Output the (x, y) coordinate of the center of the cell containing the given text.  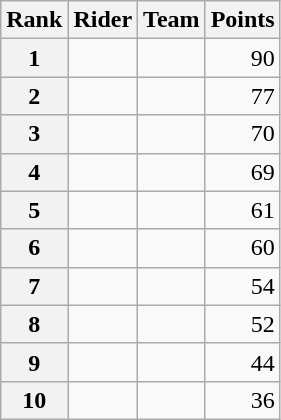
60 (242, 248)
77 (242, 96)
36 (242, 400)
6 (34, 248)
Points (242, 20)
52 (242, 324)
5 (34, 210)
54 (242, 286)
Rank (34, 20)
44 (242, 362)
Team (172, 20)
10 (34, 400)
7 (34, 286)
1 (34, 58)
9 (34, 362)
8 (34, 324)
Rider (103, 20)
2 (34, 96)
61 (242, 210)
4 (34, 172)
70 (242, 134)
3 (34, 134)
69 (242, 172)
90 (242, 58)
